Detect which cell encompasses the target text, then output its (X, Y) center coordinate. 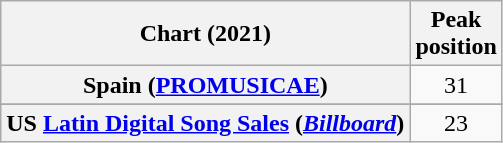
US Latin Digital Song Sales (Billboard) (206, 123)
23 (456, 123)
Chart (2021) (206, 34)
31 (456, 85)
Spain (PROMUSICAE) (206, 85)
Peakposition (456, 34)
